Scan for the cell matching the given text and deliver its (x, y) coordinate at center. 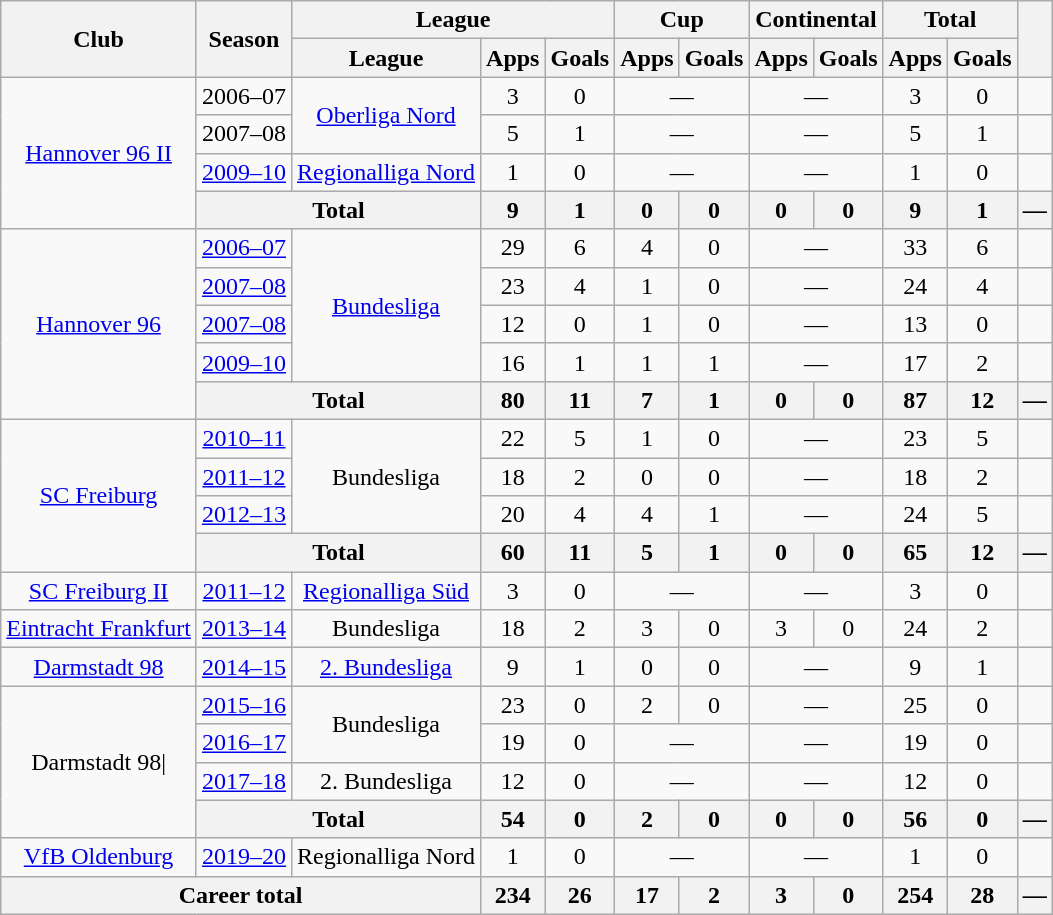
2010–11 (244, 438)
56 (915, 819)
2013–14 (244, 629)
2012–13 (244, 515)
VfB Oldenburg (99, 857)
65 (915, 553)
87 (915, 400)
2015–16 (244, 705)
Hannover 96 II (99, 153)
Continental (816, 20)
2014–15 (244, 667)
28 (982, 895)
54 (513, 819)
26 (580, 895)
16 (513, 362)
Darmstadt 98| (99, 762)
33 (915, 248)
254 (915, 895)
22 (513, 438)
Hannover 96 (99, 324)
Regionalliga Süd (386, 591)
2017–18 (244, 781)
Eintracht Frankfurt (99, 629)
2016–17 (244, 743)
Oberliga Nord (386, 115)
60 (513, 553)
234 (513, 895)
20 (513, 515)
80 (513, 400)
Darmstadt 98 (99, 667)
25 (915, 705)
13 (915, 324)
29 (513, 248)
Club (99, 39)
7 (647, 400)
SC Freiburg (99, 495)
2019–20 (244, 857)
Career total (241, 895)
Season (244, 39)
Cup (682, 20)
SC Freiburg II (99, 591)
